For the text-containing cell, return its midpoint in [x, y] coordinate format. 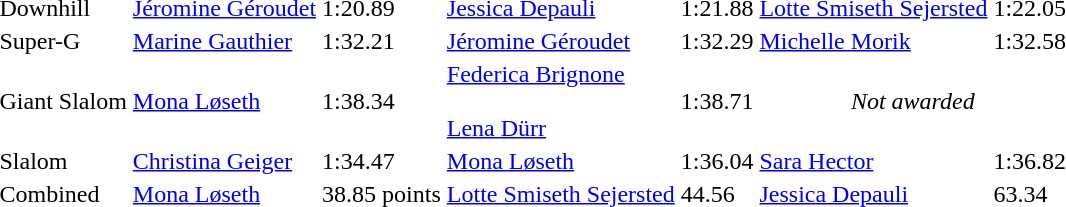
Jéromine Géroudet [560, 41]
Michelle Morik [874, 41]
1:34.47 [382, 161]
Federica BrignoneLena Dürr [560, 101]
1:32.21 [382, 41]
1:36.04 [717, 161]
Christina Geiger [224, 161]
Marine Gauthier [224, 41]
1:38.71 [717, 101]
1:32.29 [717, 41]
1:38.34 [382, 101]
Sara Hector [874, 161]
